Detect which cell encompasses the target text, then output its [x, y] center coordinate. 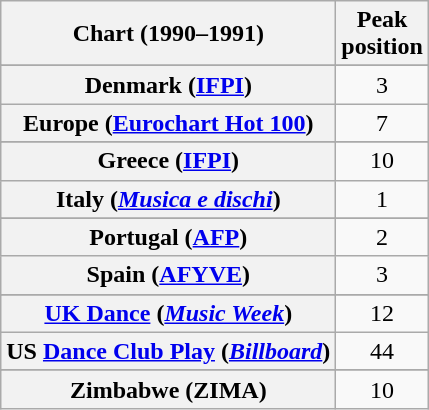
US Dance Club Play (Billboard) [168, 351]
12 [382, 313]
Chart (1990–1991) [168, 34]
Europe (Eurochart Hot 100) [168, 123]
7 [382, 123]
UK Dance (Music Week) [168, 313]
Greece (IFPI) [168, 161]
2 [382, 237]
Peakposition [382, 34]
Italy (Musica e dischi) [168, 199]
44 [382, 351]
Portugal (AFP) [168, 237]
Denmark (IFPI) [168, 85]
1 [382, 199]
Zimbabwe (ZIMA) [168, 389]
Spain (AFYVE) [168, 275]
